Return [X, Y] of the center of cell containing provided text 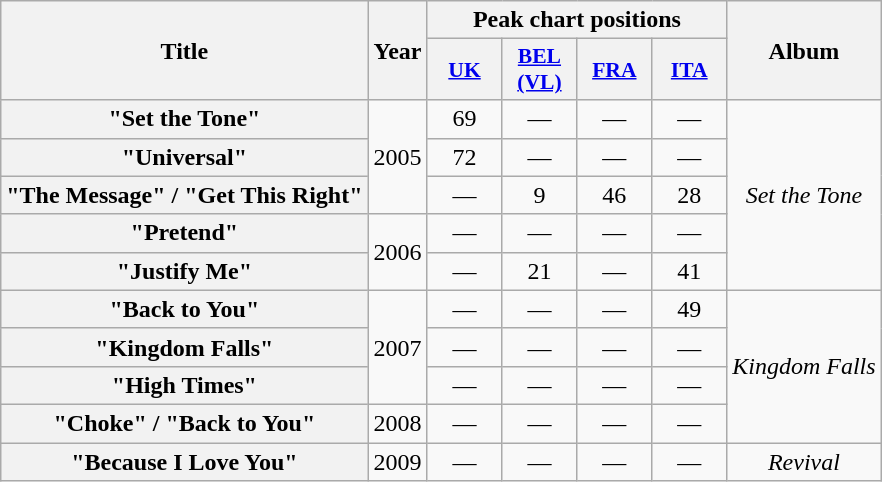
UK [464, 70]
FRA [614, 70]
"The Message" / "Get This Right" [184, 195]
"Justify Me" [184, 271]
ITA [690, 70]
28 [690, 195]
"Universal" [184, 157]
2006 [398, 252]
"Choke" / "Back to You" [184, 423]
"Back to You" [184, 309]
Set the Tone [804, 195]
2007 [398, 347]
Title [184, 50]
9 [540, 195]
"Set the Tone" [184, 119]
Revival [804, 461]
2009 [398, 461]
"High Times" [184, 385]
41 [690, 271]
49 [690, 309]
Album [804, 50]
Kingdom Falls [804, 366]
BEL(VL) [540, 70]
69 [464, 119]
72 [464, 157]
21 [540, 271]
Year [398, 50]
2005 [398, 157]
2008 [398, 423]
"Kingdom Falls" [184, 347]
"Pretend" [184, 233]
Peak chart positions [577, 20]
"Because I Love You" [184, 461]
46 [614, 195]
